Output the [X, Y] coordinate of the center of the cell containing the given text.  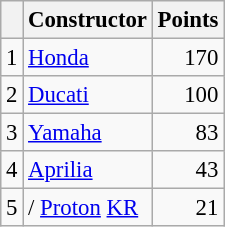
5 [12, 208]
Honda [88, 58]
/ Proton KR [88, 208]
43 [188, 170]
Points [188, 20]
21 [188, 208]
3 [12, 133]
170 [188, 58]
2 [12, 95]
Yamaha [88, 133]
1 [12, 58]
100 [188, 95]
Ducati [88, 95]
Constructor [88, 20]
Aprilia [88, 170]
4 [12, 170]
83 [188, 133]
